Pinpoint the cell where the given text exists, returning its [x, y] midpoint coordinate. 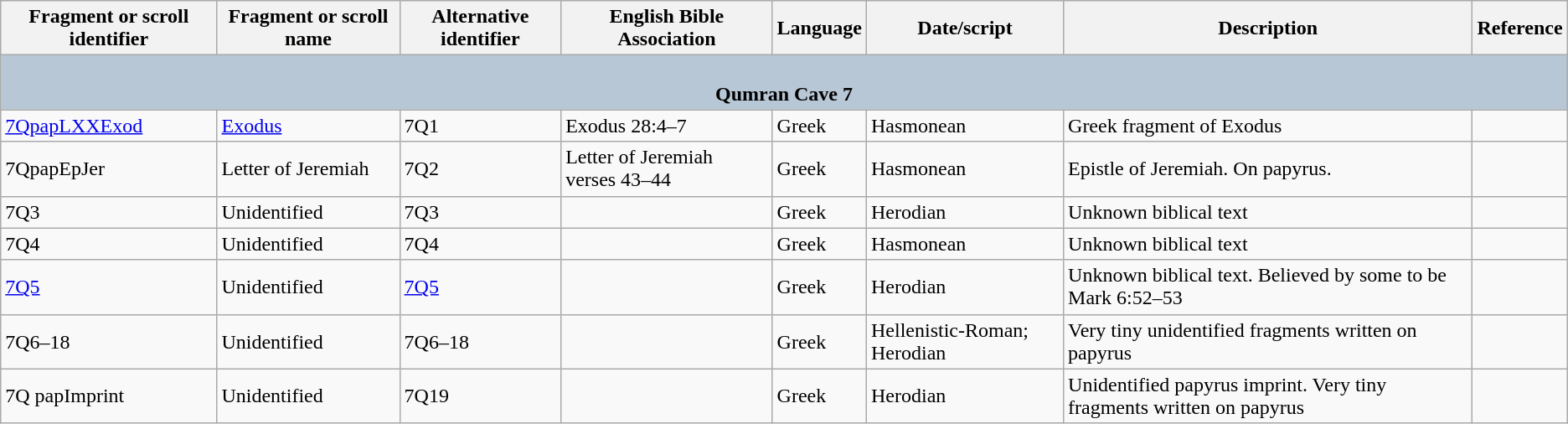
Qumran Cave 7 [784, 82]
7Q2 [481, 169]
7QpapEpJer [109, 169]
Exodus [308, 126]
Letter of Jeremiah verses 43–44 [667, 169]
Greek fragment of Exodus [1268, 126]
Date/script [965, 28]
Fragment or scroll name [308, 28]
Hellenistic-Roman; Herodian [965, 342]
Exodus 28:4–7 [667, 126]
Very tiny unidentified fragments written on papyrus [1268, 342]
7Q1 [481, 126]
7Q19 [481, 396]
Language [819, 28]
Reference [1519, 28]
English Bible Association [667, 28]
7QpapLXXExod [109, 126]
Description [1268, 28]
Epistle of Jeremiah. On papyrus. [1268, 169]
Alternative identifier [481, 28]
Unidentified papyrus imprint. Very tiny fragments written on papyrus [1268, 396]
Fragment or scroll identifier [109, 28]
Unknown biblical text. Believed by some to be Mark 6:52–53 [1268, 287]
Letter of Jeremiah [308, 169]
7Q papImprint [109, 396]
